Determine the (x, y) coordinate at the center of the cell enclosing the given text.  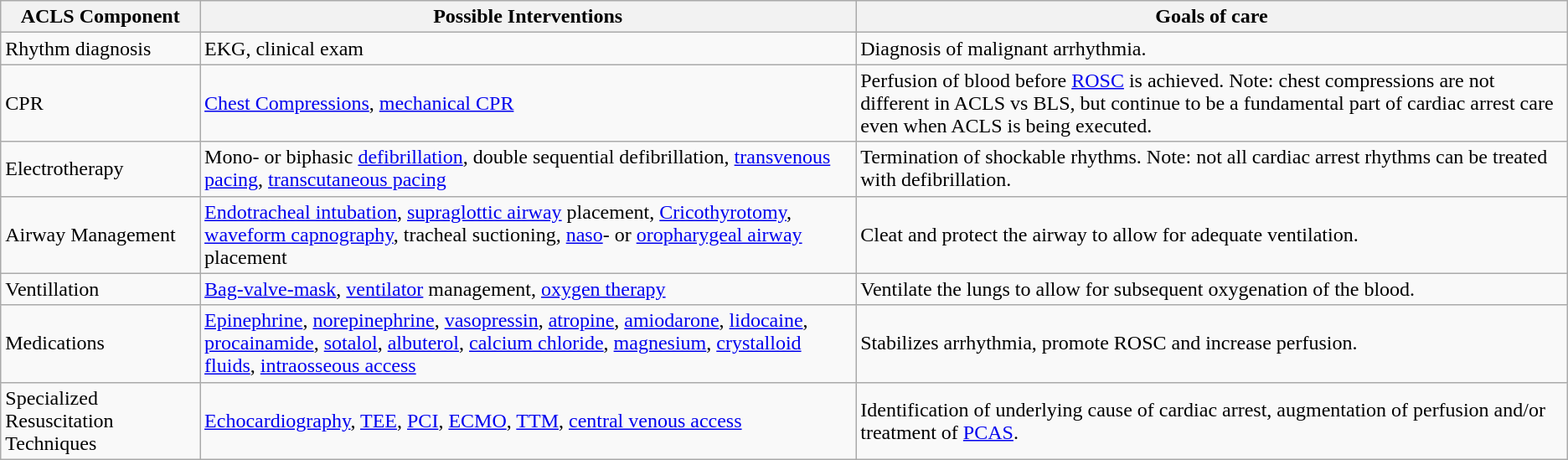
Rhythm diagnosis (101, 49)
EKG, clinical exam (528, 49)
Specialized Resuscitation Techniques (101, 421)
ACLS Component (101, 17)
Diagnosis of malignant arrhythmia. (1212, 49)
Cleat and protect the airway to allow for adequate ventilation. (1212, 235)
Echocardiography, TEE, PCI, ECMO, TTM, central venous access (528, 421)
Possible Interventions (528, 17)
Electrotherapy (101, 169)
Termination of shockable rhythms. Note: not all cardiac arrest rhythms can be treated with defibrillation. (1212, 169)
Chest Compressions, mechanical CPR (528, 103)
Ventilate the lungs to allow for subsequent oxygenation of the blood. (1212, 289)
Goals of care (1212, 17)
Mono- or biphasic defibrillation, double sequential defibrillation, transvenous pacing, transcutaneous pacing (528, 169)
Identification of underlying cause of cardiac arrest, augmentation of perfusion and/or treatment of PCAS. (1212, 421)
Bag-valve-mask, ventilator management, oxygen therapy (528, 289)
Medications (101, 344)
Stabilizes arrhythmia, promote ROSC and increase perfusion. (1212, 344)
CPR (101, 103)
Airway Management (101, 235)
Ventillation (101, 289)
